Return the (X, Y) coordinate for the center point of the cell that contains the specified text.  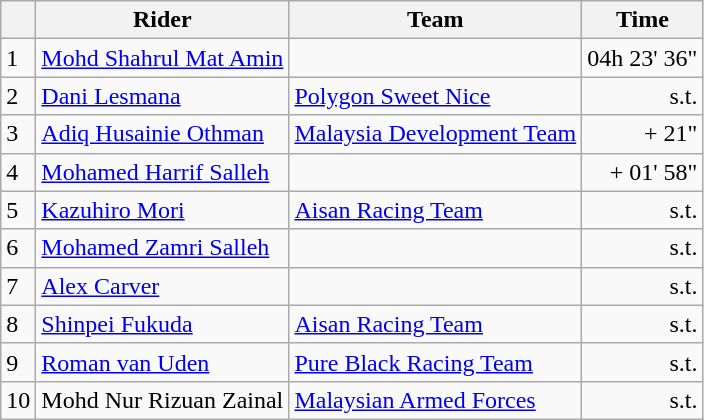
Polygon Sweet Nice (436, 96)
Alex Carver (162, 286)
Dani Lesmana (162, 96)
Malaysia Development Team (436, 134)
10 (18, 400)
Team (436, 20)
Roman van Uden (162, 362)
Kazuhiro Mori (162, 210)
Malaysian Armed Forces (436, 400)
Pure Black Racing Team (436, 362)
4 (18, 172)
5 (18, 210)
+ 01' 58" (642, 172)
Adiq Husainie Othman (162, 134)
2 (18, 96)
8 (18, 324)
9 (18, 362)
Mohamed Zamri Salleh (162, 248)
Rider (162, 20)
Mohd Nur Rizuan Zainal (162, 400)
Shinpei Fukuda (162, 324)
Mohd Shahrul Mat Amin (162, 58)
Mohamed Harrif Salleh (162, 172)
04h 23' 36" (642, 58)
+ 21" (642, 134)
Time (642, 20)
3 (18, 134)
1 (18, 58)
7 (18, 286)
6 (18, 248)
